Return the (x, y) coordinate for the center point of the cell that contains the specified text.  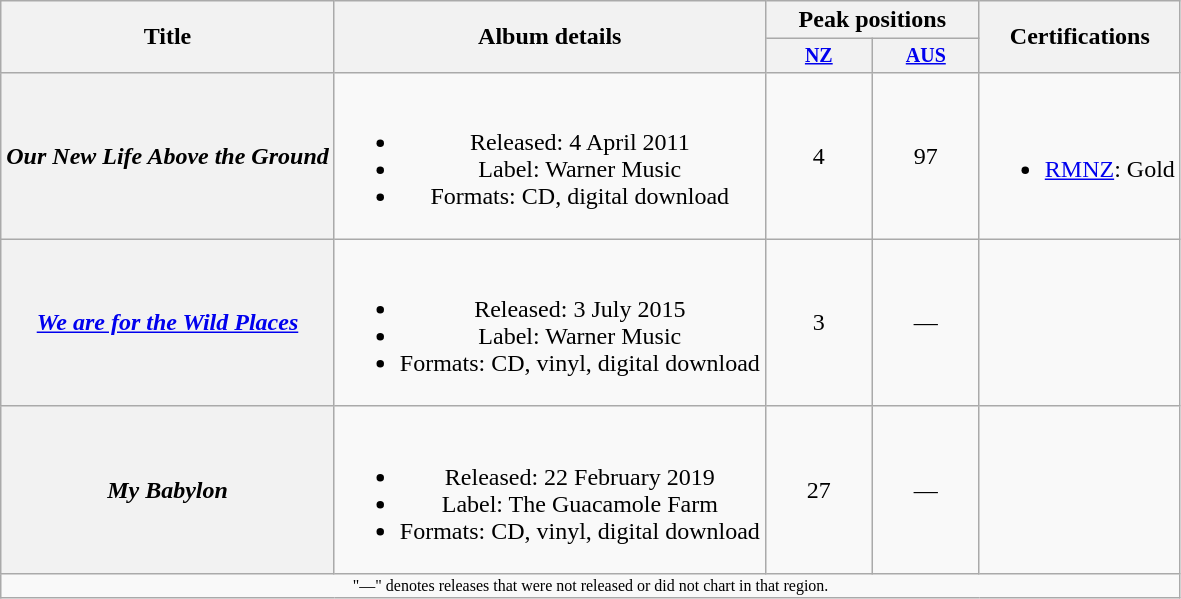
NZ (818, 56)
Our New Life Above the Ground (168, 156)
We are for the Wild Places (168, 322)
Peak positions (872, 20)
RMNZ: Gold (1080, 156)
4 (818, 156)
27 (818, 490)
Album details (550, 37)
Certifications (1080, 37)
AUS (926, 56)
Title (168, 37)
"—" denotes releases that were not released or did not chart in that region. (591, 585)
Released: 22 February 2019Label: The Guacamole FarmFormats: CD, vinyl, digital download (550, 490)
Released: 3 July 2015Label: Warner MusicFormats: CD, vinyl, digital download (550, 322)
My Babylon (168, 490)
Released: 4 April 2011Label: Warner MusicFormats: CD, digital download (550, 156)
97 (926, 156)
3 (818, 322)
